Capture the cell that displays the provided text and extract its (x, y) central coordinate. 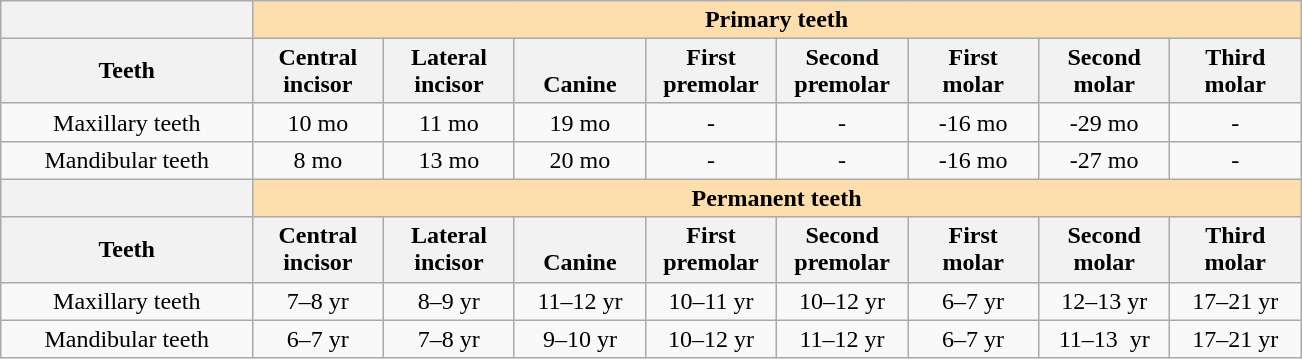
11 mo (448, 122)
8 mo (318, 160)
9–10 yr (580, 339)
-27 mo (1104, 160)
10 mo (318, 122)
19 mo (580, 122)
Permanent teeth (776, 198)
13 mo (448, 160)
20 mo (580, 160)
10–11 yr (710, 301)
-29 mo (1104, 122)
12–13 yr (1104, 301)
Primary teeth (776, 20)
8–9 yr (448, 301)
11–13 yr (1104, 339)
